Identify which cell holds the provided text, then report its [X, Y] central coordinate. 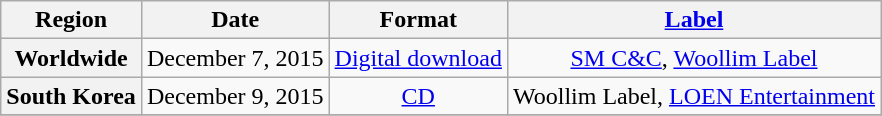
Digital download [418, 58]
December 7, 2015 [235, 58]
Woollim Label, LOEN Entertainment [694, 96]
CD [418, 96]
Label [694, 20]
Region [72, 20]
Date [235, 20]
SM C&C, Woollim Label [694, 58]
South Korea [72, 96]
December 9, 2015 [235, 96]
Worldwide [72, 58]
Format [418, 20]
